Locate the cell with the specified text and output its (X, Y) center coordinate. 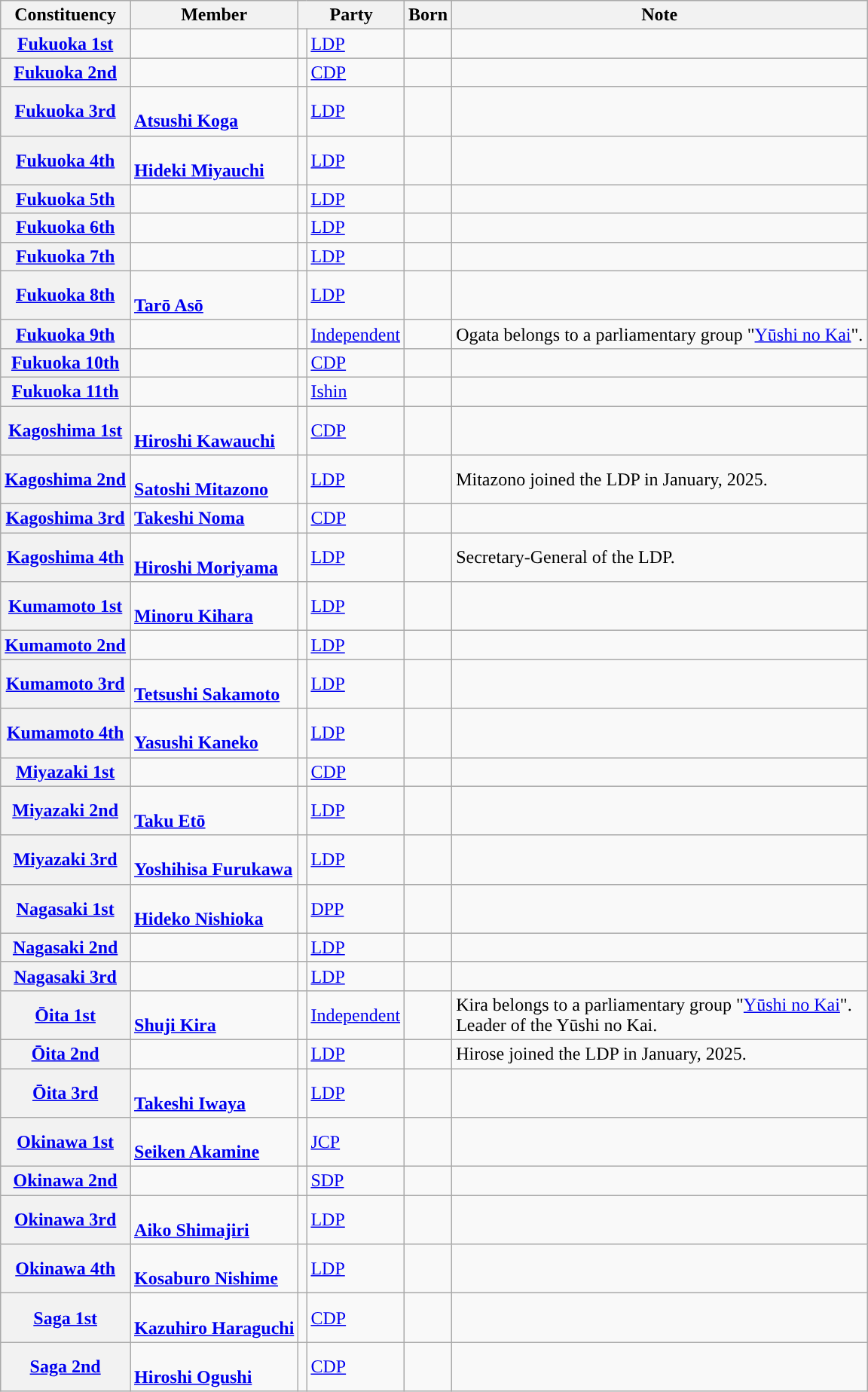
Hiroshi Kawauchi (214, 430)
Fukuoka 4th (66, 160)
Fukuoka 2nd (66, 72)
Okinawa 4th (66, 1269)
Ishin (356, 391)
Fukuoka 9th (66, 334)
Atsushi Koga (214, 112)
DPP (356, 909)
Fukuoka 7th (66, 256)
Ōita 1st (66, 1014)
Tarō Asō (214, 295)
Mitazono joined the LDP in January, 2025. (660, 479)
Taku Etō (214, 811)
Takeshi Iwaya (214, 1093)
Kumamoto 4th (66, 733)
Hideko Nishioka (214, 909)
Seiken Akamine (214, 1143)
Takeshi Noma (214, 519)
Kumamoto 2nd (66, 645)
Ōita 2nd (66, 1054)
Fukuoka 11th (66, 391)
Tetsushi Sakamoto (214, 684)
Fukuoka 3rd (66, 112)
Saga 2nd (66, 1367)
Miyazaki 2nd (66, 811)
Note (660, 15)
Fukuoka 6th (66, 228)
Miyazaki 3rd (66, 859)
Kagoshima 1st (66, 430)
JCP (356, 1143)
Nagasaki 3rd (66, 976)
Kagoshima 4th (66, 558)
Nagasaki 1st (66, 909)
Fukuoka 8th (66, 295)
Fukuoka 5th (66, 199)
Kira belongs to a parliamentary group "Yūshi no Kai".Leader of the Yūshi no Kai. (660, 1014)
Fukuoka 10th (66, 363)
Constituency (66, 15)
Born (428, 15)
Minoru Kihara (214, 606)
Kazuhiro Haraguchi (214, 1317)
Kumamoto 1st (66, 606)
SDP (356, 1181)
Party (351, 15)
Yasushi Kaneko (214, 733)
Ogata belongs to a parliamentary group "Yūshi no Kai". (660, 334)
Satoshi Mitazono (214, 479)
Miyazaki 1st (66, 772)
Kosaburo Nishime (214, 1269)
Kumamoto 3rd (66, 684)
Hiroshi Moriyama (214, 558)
Ōita 3rd (66, 1093)
Yoshihisa Furukawa (214, 859)
Okinawa 2nd (66, 1181)
Shuji Kira (214, 1014)
Hirose joined the LDP in January, 2025. (660, 1054)
Aiko Shimajiri (214, 1219)
Saga 1st (66, 1317)
Hideki Miyauchi (214, 160)
Kagoshima 2nd (66, 479)
Kagoshima 3rd (66, 519)
Nagasaki 2nd (66, 947)
Member (214, 15)
Secretary-General of the LDP. (660, 558)
Fukuoka 1st (66, 44)
Okinawa 1st (66, 1143)
Hiroshi Ogushi (214, 1367)
Okinawa 3rd (66, 1219)
